Search for the cell housing the specified text and yield its [X, Y] center coordinate. 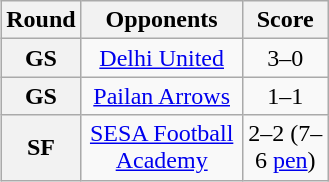
SESA Football Academy [162, 148]
Score [285, 20]
SF [41, 148]
3–0 [285, 58]
Round [41, 20]
Pailan Arrows [162, 96]
Delhi United [162, 58]
1–1 [285, 96]
Opponents [162, 20]
2–2 (7–6 pen) [285, 148]
